Search for the cell housing the specified text and yield its [X, Y] center coordinate. 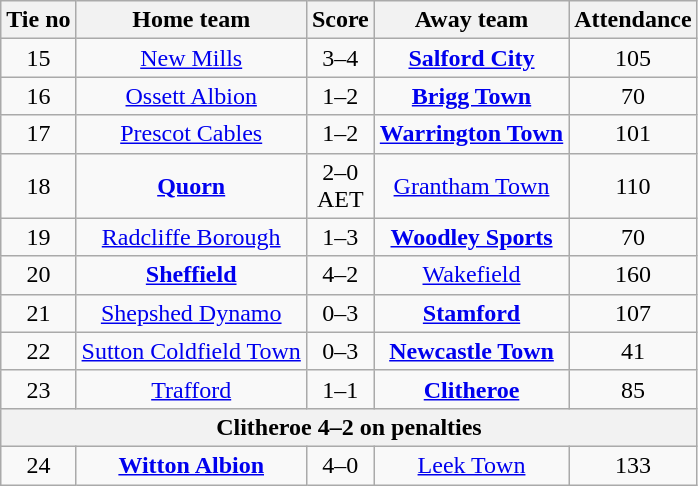
Clitheroe 4–2 on penalties [349, 427]
Warrington Town [471, 134]
Quorn [191, 186]
Radcliffe Borough [191, 237]
Score [340, 20]
24 [38, 465]
105 [633, 58]
Attendance [633, 20]
Ossett Albion [191, 96]
Woodley Sports [471, 237]
Leek Town [471, 465]
Clitheroe [471, 389]
Shepshed Dynamo [191, 313]
1–1 [340, 389]
Grantham Town [471, 186]
Wakefield [471, 275]
23 [38, 389]
2–0AET [340, 186]
Tie no [38, 20]
Witton Albion [191, 465]
21 [38, 313]
133 [633, 465]
101 [633, 134]
1–3 [340, 237]
18 [38, 186]
17 [38, 134]
19 [38, 237]
85 [633, 389]
Trafford [191, 389]
110 [633, 186]
Sutton Coldfield Town [191, 351]
41 [633, 351]
160 [633, 275]
Away team [471, 20]
107 [633, 313]
16 [38, 96]
Prescot Cables [191, 134]
15 [38, 58]
20 [38, 275]
Brigg Town [471, 96]
4–0 [340, 465]
22 [38, 351]
Sheffield [191, 275]
New Mills [191, 58]
3–4 [340, 58]
Home team [191, 20]
Stamford [471, 313]
Newcastle Town [471, 351]
4–2 [340, 275]
Salford City [471, 58]
